Pinpoint the cell where the given text exists, returning its (x, y) midpoint coordinate. 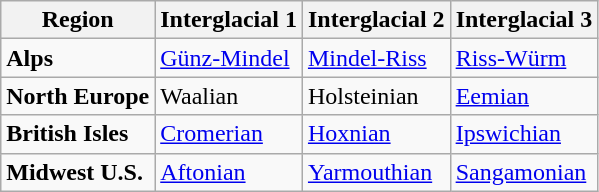
Interglacial 2 (376, 20)
Hoxnian (376, 134)
Riss-Würm (524, 58)
Ipswichian (524, 134)
Waalian (229, 96)
Yarmouthian (376, 172)
Interglacial 1 (229, 20)
Günz-Mindel (229, 58)
Alps (78, 58)
Holsteinian (376, 96)
Cromerian (229, 134)
North Europe (78, 96)
British Isles (78, 134)
Interglacial 3 (524, 20)
Mindel-Riss (376, 58)
Eemian (524, 96)
Midwest U.S. (78, 172)
Aftonian (229, 172)
Sangamonian (524, 172)
Region (78, 20)
